Provide the (x, y) coordinate of the cell's center where the given text is located.  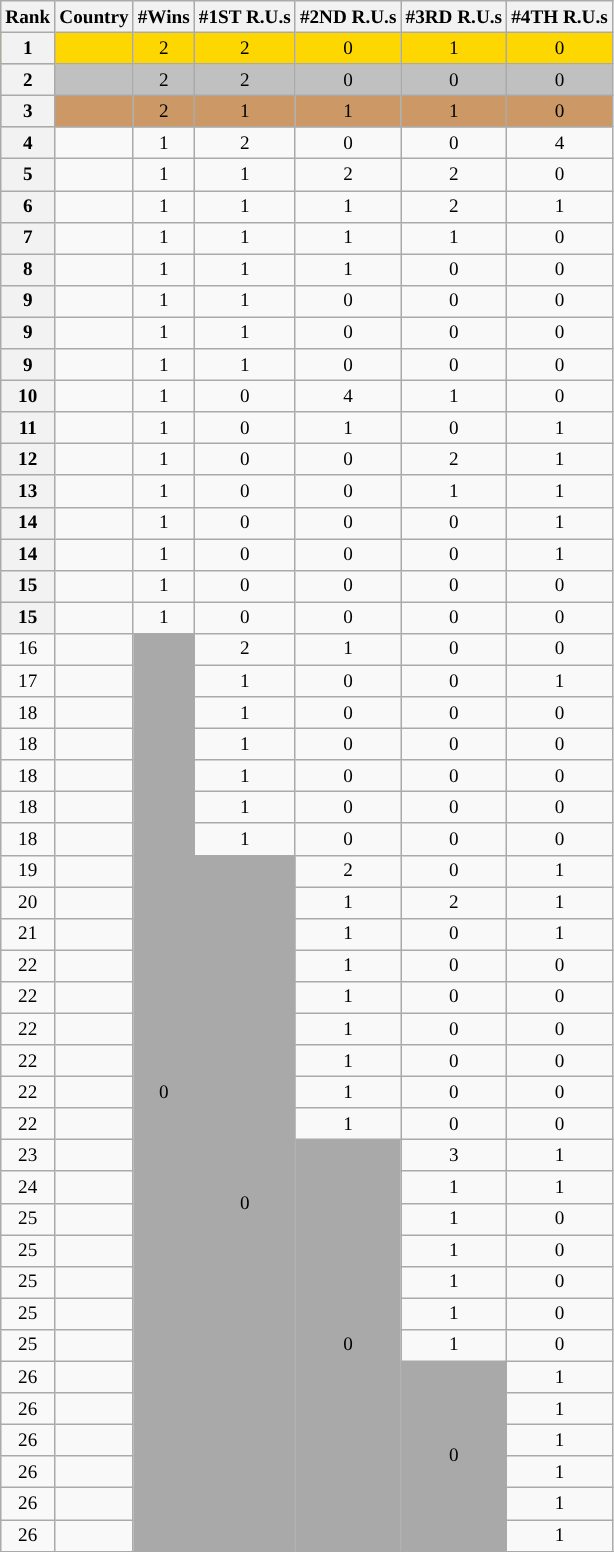
7 (28, 238)
#2ND R.U.s (348, 17)
5 (28, 175)
#1ST R.U.s (244, 17)
24 (28, 1187)
#Wins (164, 17)
16 (28, 649)
20 (28, 902)
21 (28, 934)
23 (28, 1156)
Country (94, 17)
6 (28, 206)
12 (28, 460)
8 (28, 270)
Rank (28, 17)
17 (28, 681)
#3RD R.U.s (454, 17)
#4TH R.U.s (560, 17)
19 (28, 871)
13 (28, 491)
11 (28, 428)
10 (28, 396)
